Capture the cell that displays the provided text and extract its (X, Y) central coordinate. 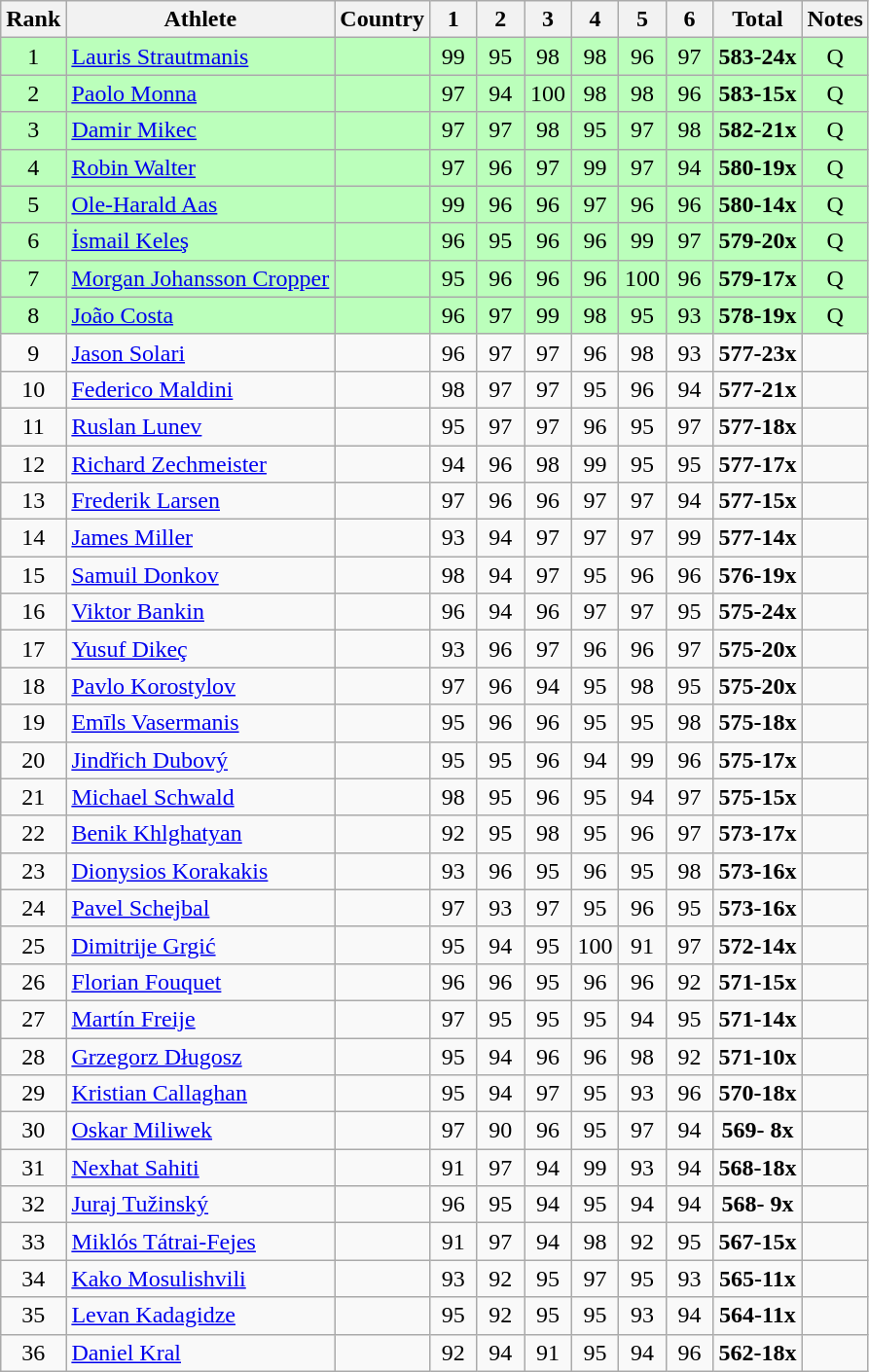
19 (33, 723)
Florian Fouquet (200, 982)
564-11x (757, 1316)
33 (33, 1242)
27 (33, 1019)
11 (33, 426)
Robin Walter (200, 167)
579-20x (757, 241)
577-15x (757, 501)
Pavel Schejbal (200, 908)
Morgan Johansson Cropper (200, 278)
13 (33, 501)
575-18x (757, 723)
25 (33, 945)
14 (33, 538)
15 (33, 575)
Nexhat Sahiti (200, 1168)
568-18x (757, 1168)
572-14x (757, 945)
8 (33, 315)
575-24x (757, 612)
Emīls Vasermanis (200, 723)
Dionysios Korakakis (200, 871)
35 (33, 1316)
577-17x (757, 464)
580-19x (757, 167)
Miklós Tátrai-Fejes (200, 1242)
578-19x (757, 315)
10 (33, 389)
571-15x (757, 982)
Oskar Miliwek (200, 1131)
João Costa (200, 315)
577-14x (757, 538)
24 (33, 908)
575-15x (757, 797)
Levan Kadagidze (200, 1316)
İsmail Keleş (200, 241)
31 (33, 1168)
Benik Khlghatyan (200, 834)
Juraj Tužinský (200, 1205)
Yusuf Dikeç (200, 649)
90 (500, 1131)
569- 8x (757, 1131)
Total (757, 19)
Rank (33, 19)
Kako Mosulishvili (200, 1279)
Lauris Strautmanis (200, 56)
36 (33, 1353)
Martín Freije (200, 1019)
570-18x (757, 1094)
7 (33, 278)
29 (33, 1094)
Ruslan Lunev (200, 426)
Michael Schwald (200, 797)
577-21x (757, 389)
Grzegorz Długosz (200, 1056)
Paolo Monna (200, 93)
34 (33, 1279)
17 (33, 649)
Dimitrije Grgić (200, 945)
Country (382, 19)
571-14x (757, 1019)
583-24x (757, 56)
22 (33, 834)
18 (33, 686)
567-15x (757, 1242)
20 (33, 760)
583-15x (757, 93)
577-18x (757, 426)
577-23x (757, 352)
Frederik Larsen (200, 501)
565-11x (757, 1279)
Ole-Harald Aas (200, 204)
Viktor Bankin (200, 612)
580-14x (757, 204)
582-21x (757, 130)
576-19x (757, 575)
Athlete (200, 19)
562-18x (757, 1353)
James Miller (200, 538)
32 (33, 1205)
21 (33, 797)
Pavlo Korostylov (200, 686)
573-17x (757, 834)
Samuil Donkov (200, 575)
26 (33, 982)
30 (33, 1131)
575-17x (757, 760)
12 (33, 464)
Jason Solari (200, 352)
568- 9x (757, 1205)
579-17x (757, 278)
9 (33, 352)
571-10x (757, 1056)
Notes (835, 19)
Daniel Kral (200, 1353)
Jindřich Dubový (200, 760)
Richard Zechmeister (200, 464)
Damir Mikec (200, 130)
Federico Maldini (200, 389)
Kristian Callaghan (200, 1094)
28 (33, 1056)
16 (33, 612)
23 (33, 871)
